Locate the cell with the specified text and output its [x, y] center coordinate. 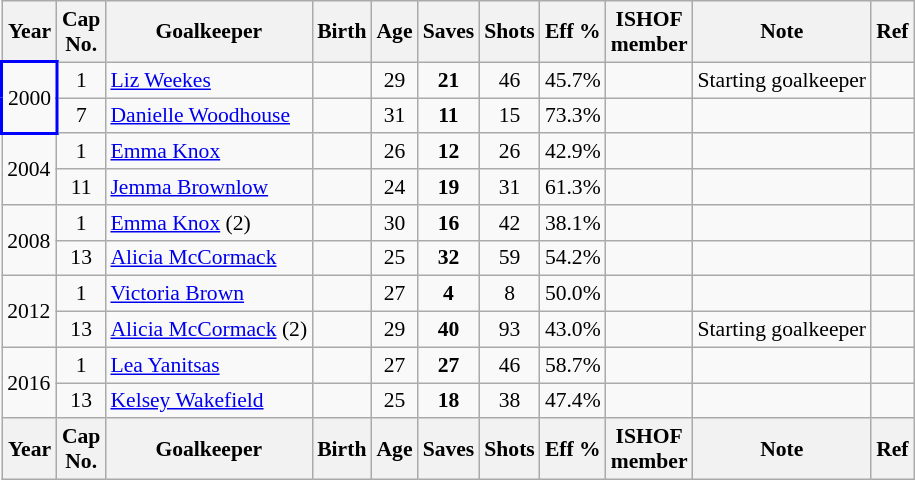
2008 [30, 240]
58.7% [573, 365]
Liz Weekes [208, 80]
12 [449, 152]
59 [510, 258]
18 [449, 401]
8 [510, 294]
Danielle Woodhouse [208, 116]
42 [510, 223]
16 [449, 223]
7 [82, 116]
24 [394, 187]
2000 [30, 98]
93 [510, 330]
Jemma Brownlow [208, 187]
38 [510, 401]
Emma Knox (2) [208, 223]
40 [449, 330]
61.3% [573, 187]
Alicia McCormack [208, 258]
38.1% [573, 223]
Alicia McCormack (2) [208, 330]
42.9% [573, 152]
54.2% [573, 258]
2016 [30, 382]
19 [449, 187]
2004 [30, 170]
50.0% [573, 294]
4 [449, 294]
Lea Yanitsas [208, 365]
73.3% [573, 116]
Kelsey Wakefield [208, 401]
21 [449, 80]
30 [394, 223]
47.4% [573, 401]
45.7% [573, 80]
2012 [30, 312]
15 [510, 116]
Victoria Brown [208, 294]
43.0% [573, 330]
32 [449, 258]
Emma Knox [208, 152]
